Return the (x, y) coordinate for the center point of the cell that contains the specified text.  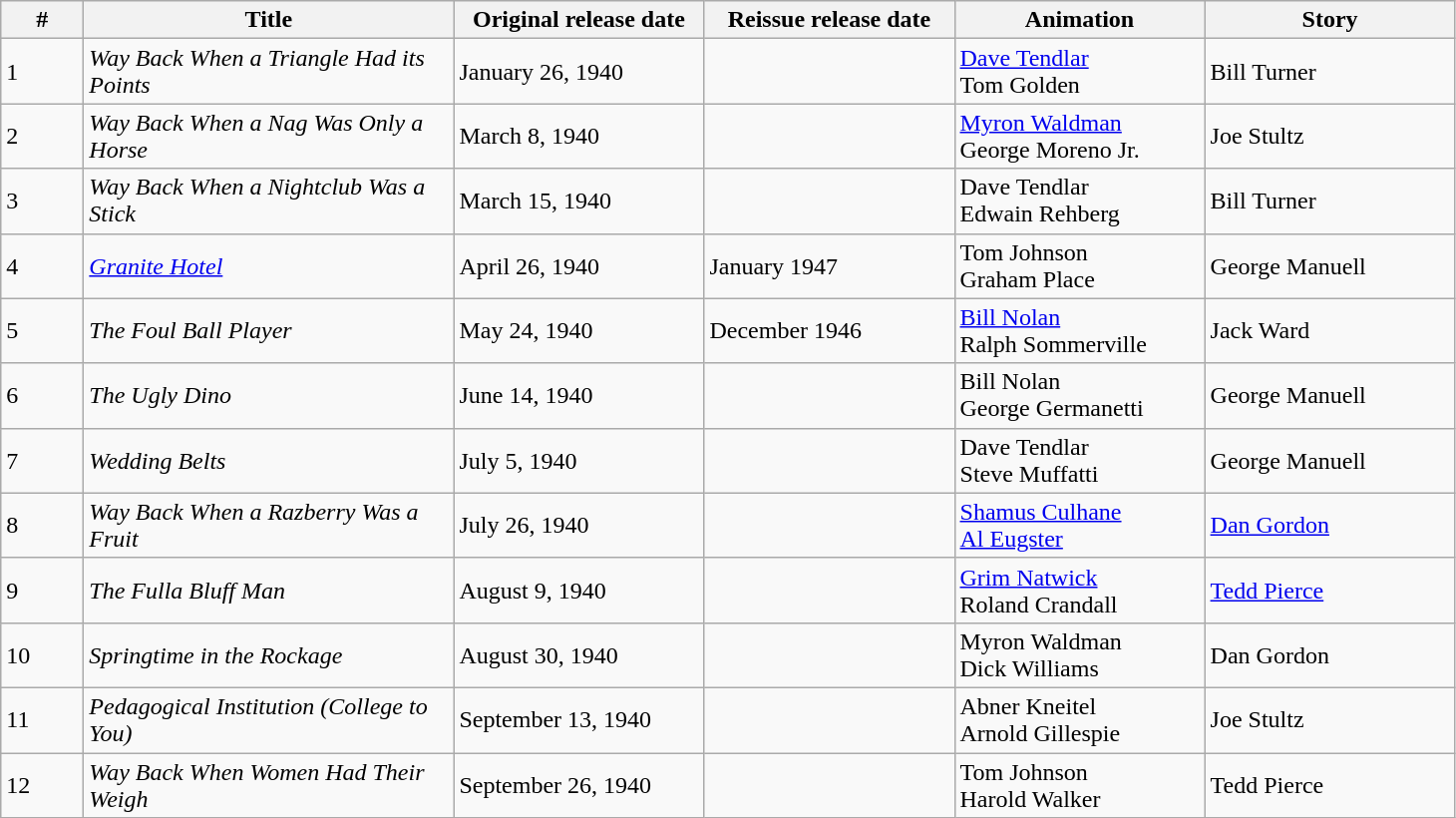
Way Back When Women Had Their Weigh (269, 784)
Grim NatwickRoland Crandall (1079, 591)
10 (42, 654)
April 26, 1940 (578, 265)
# (42, 20)
Abner KneitelArnold Gillespie (1079, 720)
July 26, 1940 (578, 525)
Dave TendlarEdwain Rehberg (1079, 202)
The Fulla Bluff Man (269, 591)
The Ugly Dino (269, 395)
July 5, 1940 (578, 461)
Shamus CulhaneAl Eugster (1079, 525)
Pedagogical Institution (College to You) (269, 720)
The Foul Ball Player (269, 331)
8 (42, 525)
7 (42, 461)
Myron WaldmanDick Williams (1079, 654)
Dave TendlarSteve Muffatti (1079, 461)
4 (42, 265)
Animation (1079, 20)
December 1946 (830, 331)
2 (42, 136)
Way Back When a Triangle Had its Points (269, 72)
Original release date (578, 20)
Myron WaldmanGeorge Moreno Jr. (1079, 136)
September 13, 1940 (578, 720)
Way Back When a Nag Was Only a Horse (269, 136)
9 (42, 591)
Jack Ward (1330, 331)
11 (42, 720)
September 26, 1940 (578, 784)
May 24, 1940 (578, 331)
Way Back When a Nightclub Was a Stick (269, 202)
March 15, 1940 (578, 202)
Reissue release date (830, 20)
Dave TendlarTom Golden (1079, 72)
5 (42, 331)
August 9, 1940 (578, 591)
Story (1330, 20)
August 30, 1940 (578, 654)
June 14, 1940 (578, 395)
3 (42, 202)
Tom JohnsonGraham Place (1079, 265)
Springtime in the Rockage (269, 654)
12 (42, 784)
Tom JohnsonHarold Walker (1079, 784)
January 26, 1940 (578, 72)
Title (269, 20)
March 8, 1940 (578, 136)
Bill NolanGeorge Germanetti (1079, 395)
Granite Hotel (269, 265)
Way Back When a Razberry Was a Fruit (269, 525)
Wedding Belts (269, 461)
January 1947 (830, 265)
1 (42, 72)
Bill NolanRalph Sommerville (1079, 331)
6 (42, 395)
